For the text-containing cell, return its midpoint in [X, Y] coordinate format. 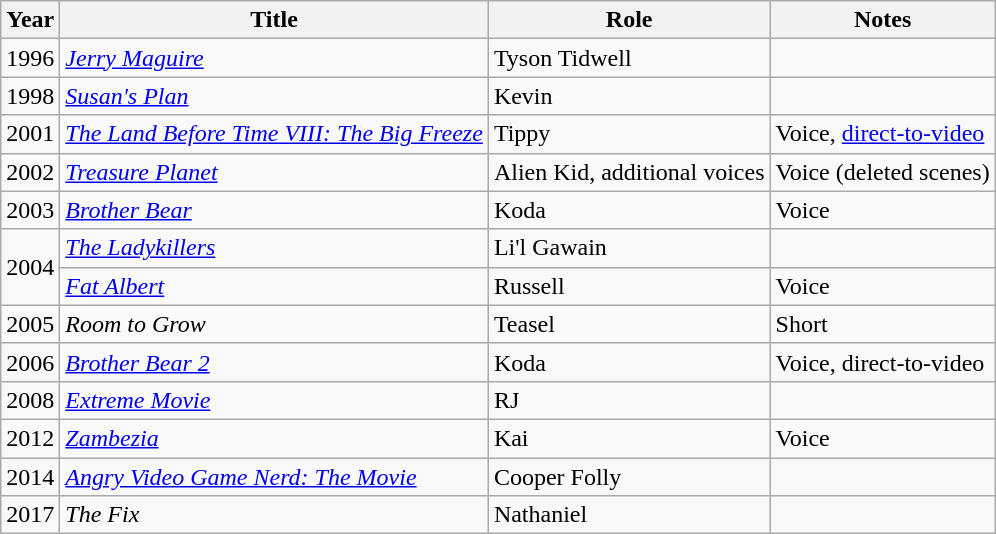
The Land Before Time VIII: The Big Freeze [274, 134]
Treasure Planet [274, 172]
The Ladykillers [274, 248]
Tippy [629, 134]
Notes [882, 20]
Teasel [629, 324]
Susan's Plan [274, 96]
Role [629, 20]
2005 [30, 324]
Voice (deleted scenes) [882, 172]
2008 [30, 400]
Short [882, 324]
The Fix [274, 515]
2002 [30, 172]
Cooper Folly [629, 477]
1996 [30, 58]
Nathaniel [629, 515]
2006 [30, 362]
Brother Bear [274, 210]
Kevin [629, 96]
1998 [30, 96]
Li'l Gawain [629, 248]
Angry Video Game Nerd: The Movie [274, 477]
Title [274, 20]
Zambezia [274, 438]
2017 [30, 515]
2004 [30, 267]
Alien Kid, additional voices [629, 172]
2014 [30, 477]
Room to Grow [274, 324]
RJ [629, 400]
Brother Bear 2 [274, 362]
Kai [629, 438]
Jerry Maguire [274, 58]
Extreme Movie [274, 400]
Russell [629, 286]
2001 [30, 134]
Fat Albert [274, 286]
2012 [30, 438]
2003 [30, 210]
Tyson Tidwell [629, 58]
Year [30, 20]
